Scan for the cell matching the given text and deliver its [X, Y] coordinate at center. 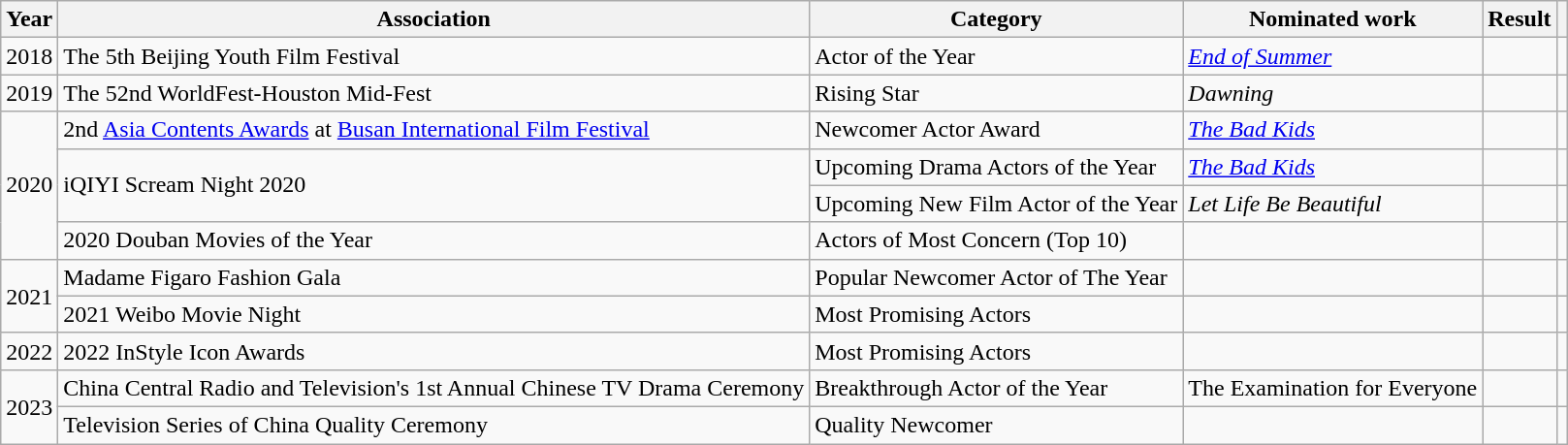
Breakthrough Actor of the Year [997, 388]
End of Summer [1332, 56]
2nd Asia Contents Awards at Busan International Film Festival [434, 130]
Actor of the Year [997, 56]
Madame Figaro Fashion Gala [434, 277]
Dawning [1332, 93]
Quality Newcomer [997, 425]
Actors of Most Concern (Top 10) [997, 240]
2023 [29, 406]
Popular Newcomer Actor of The Year [997, 277]
Category [997, 19]
Year [29, 19]
Result [1520, 19]
2022 InStyle Icon Awards [434, 351]
2021 [29, 296]
Upcoming New Film Actor of the Year [997, 204]
Newcomer Actor Award [997, 130]
Television Series of China Quality Ceremony [434, 425]
Nominated work [1332, 19]
2022 [29, 351]
The 5th Beijing Youth Film Festival [434, 56]
China Central Radio and Television's 1st Annual Chinese TV Drama Ceremony [434, 388]
The Examination for Everyone [1332, 388]
iQIYI Scream Night 2020 [434, 185]
Upcoming Drama Actors of the Year [997, 167]
The 52nd WorldFest-Houston Mid-Fest [434, 93]
Let Life Be Beautiful [1332, 204]
2019 [29, 93]
Association [434, 19]
Rising Star [997, 93]
2020 [29, 185]
2018 [29, 56]
2021 Weibo Movie Night [434, 314]
2020 Douban Movies of the Year [434, 240]
